Return [x, y] of the center of cell containing provided text 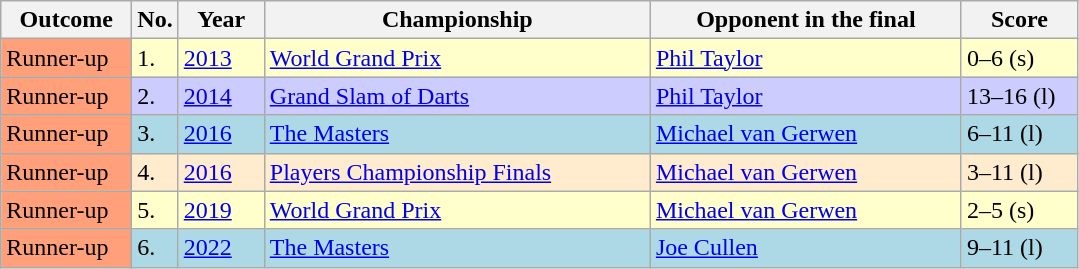
2019 [221, 210]
13–16 (l) [1019, 96]
No. [155, 20]
Outcome [66, 20]
2. [155, 96]
9–11 (l) [1019, 248]
Players Championship Finals [457, 172]
Opponent in the final [806, 20]
0–6 (s) [1019, 58]
2–5 (s) [1019, 210]
Joe Cullen [806, 248]
6. [155, 248]
Grand Slam of Darts [457, 96]
2013 [221, 58]
2022 [221, 248]
2014 [221, 96]
4. [155, 172]
5. [155, 210]
3–11 (l) [1019, 172]
Championship [457, 20]
Year [221, 20]
1. [155, 58]
Score [1019, 20]
3. [155, 134]
6–11 (l) [1019, 134]
